Scan for the cell matching the given text and deliver its (x, y) coordinate at center. 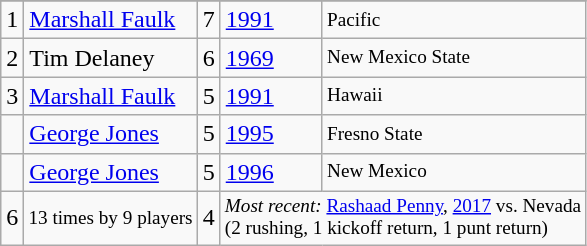
Hawaii (454, 96)
1969 (271, 58)
3 (12, 96)
2 (12, 58)
Most recent: Rashaad Penny, 2017 vs. Nevada(2 rushing, 1 kickoff return, 1 punt return) (402, 218)
1996 (271, 172)
7 (208, 20)
4 (208, 218)
New Mexico State (454, 58)
1 (12, 20)
New Mexico (454, 172)
Pacific (454, 20)
1995 (271, 134)
13 times by 9 players (110, 218)
Fresno State (454, 134)
Tim Delaney (110, 58)
